Find where the given text appears and provide that cell's center as [X, Y] coordinate. 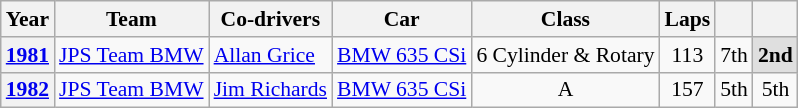
7th [734, 55]
157 [688, 90]
Class [565, 19]
Laps [688, 19]
6 Cylinder & Rotary [565, 55]
Allan Grice [270, 55]
2nd [776, 55]
113 [688, 55]
Co-drivers [270, 19]
Car [402, 19]
Jim Richards [270, 90]
1981 [28, 55]
A [565, 90]
1982 [28, 90]
Team [132, 19]
Year [28, 19]
